Return [x, y] of the center of cell containing provided text 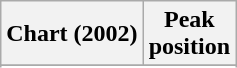
Chart (2002) [72, 34]
Peakposition [189, 34]
